From the cell containing the given text, extract its center point as (x, y) coordinate. 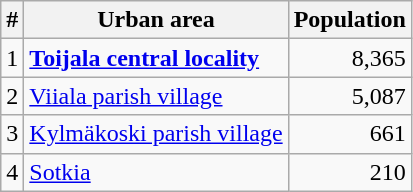
5,087 (350, 96)
Viiala parish village (156, 96)
661 (350, 134)
Kylmäkoski parish village (156, 134)
3 (12, 134)
Sotkia (156, 172)
# (12, 20)
210 (350, 172)
Urban area (156, 20)
8,365 (350, 58)
Toijala central locality (156, 58)
4 (12, 172)
1 (12, 58)
Population (350, 20)
2 (12, 96)
